Pinpoint the cell where the given text exists, returning its [X, Y] midpoint coordinate. 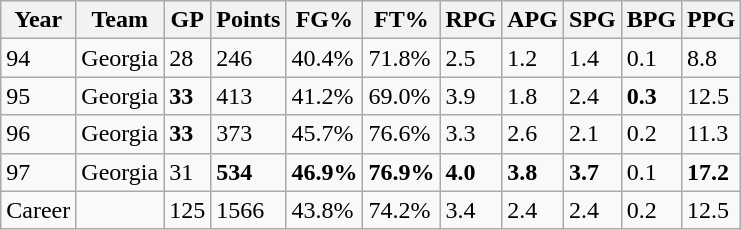
PPG [712, 20]
GP [188, 20]
APG [533, 20]
97 [38, 172]
45.7% [324, 134]
94 [38, 58]
1.2 [533, 58]
1.4 [592, 58]
RPG [471, 20]
4.0 [471, 172]
11.3 [712, 134]
96 [38, 134]
43.8% [324, 210]
125 [188, 210]
3.4 [471, 210]
1.8 [533, 96]
74.2% [402, 210]
40.4% [324, 58]
2.5 [471, 58]
17.2 [712, 172]
71.8% [402, 58]
3.7 [592, 172]
28 [188, 58]
SPG [592, 20]
1566 [248, 210]
8.8 [712, 58]
FG% [324, 20]
3.9 [471, 96]
534 [248, 172]
95 [38, 96]
2.6 [533, 134]
2.1 [592, 134]
3.3 [471, 134]
69.0% [402, 96]
BPG [651, 20]
41.2% [324, 96]
3.8 [533, 172]
Team [120, 20]
246 [248, 58]
76.6% [402, 134]
76.9% [402, 172]
0.3 [651, 96]
46.9% [324, 172]
373 [248, 134]
Points [248, 20]
413 [248, 96]
Year [38, 20]
Career [38, 210]
FT% [402, 20]
31 [188, 172]
